Locate the cell with the specified text and output its (x, y) center coordinate. 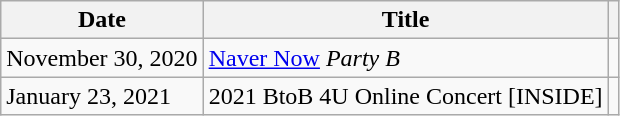
January 23, 2021 (102, 96)
Naver Now Party B (406, 58)
Date (102, 20)
November 30, 2020 (102, 58)
Title (406, 20)
2021 BtoB 4U Online Concert [INSIDE] (406, 96)
